Find where the given text appears and provide that cell's center as [X, Y] coordinate. 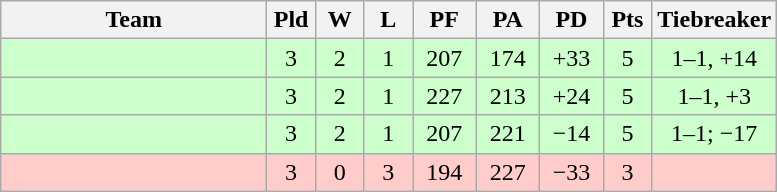
174 [508, 58]
−14 [572, 134]
1–1, +14 [714, 58]
194 [444, 172]
0 [340, 172]
Pts [628, 20]
Team [134, 20]
PF [444, 20]
213 [508, 96]
221 [508, 134]
1–1; −17 [714, 134]
PA [508, 20]
1–1, +3 [714, 96]
Tiebreaker [714, 20]
PD [572, 20]
Pld [292, 20]
L [388, 20]
+33 [572, 58]
+24 [572, 96]
−33 [572, 172]
W [340, 20]
